Return (X, Y) of the center of cell containing provided text 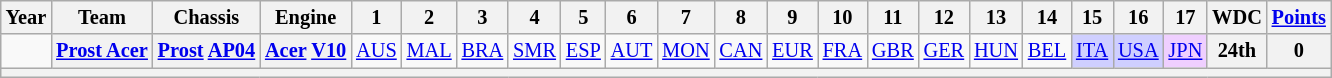
6 (632, 17)
HUN (996, 51)
ITA (1092, 51)
4 (534, 17)
SMR (534, 51)
CAN (742, 51)
Engine (306, 17)
ESP (584, 51)
0 (1299, 51)
12 (944, 17)
1 (376, 17)
3 (483, 17)
BEL (1047, 51)
8 (742, 17)
Prost AP04 (206, 51)
GER (944, 51)
7 (686, 17)
2 (430, 17)
JPN (1186, 51)
9 (792, 17)
USA (1138, 51)
MAL (430, 51)
Team (102, 17)
EUR (792, 51)
24th (1237, 51)
Prost Acer (102, 51)
GBR (893, 51)
FRA (842, 51)
5 (584, 17)
17 (1186, 17)
13 (996, 17)
10 (842, 17)
WDC (1237, 17)
16 (1138, 17)
BRA (483, 51)
AUS (376, 51)
14 (1047, 17)
15 (1092, 17)
Acer V10 (306, 51)
Year (26, 17)
11 (893, 17)
MON (686, 51)
Chassis (206, 17)
Points (1299, 17)
AUT (632, 51)
